Locate the cell with the specified text and output its [x, y] center coordinate. 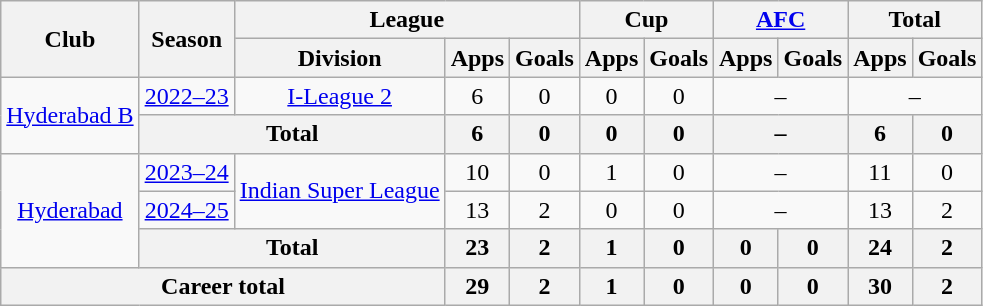
AFC [781, 20]
29 [477, 286]
Club [70, 39]
League [406, 20]
2024–25 [186, 210]
10 [477, 172]
30 [880, 286]
24 [880, 248]
Indian Super League [340, 191]
2022–23 [186, 96]
Division [340, 58]
23 [477, 248]
Career total [223, 286]
I-League 2 [340, 96]
Hyderabad [70, 210]
Hyderabad B [70, 115]
Cup [646, 20]
Season [186, 39]
2023–24 [186, 172]
11 [880, 172]
